Locate the cell with the specified text and output its (X, Y) center coordinate. 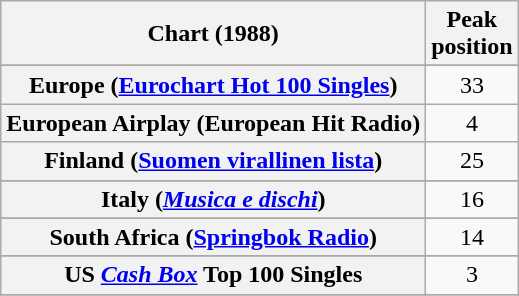
South Africa (Springbok Radio) (214, 237)
Peakposition (472, 34)
3 (472, 275)
25 (472, 161)
14 (472, 237)
4 (472, 123)
European Airplay (European Hit Radio) (214, 123)
Chart (1988) (214, 34)
16 (472, 199)
Finland (Suomen virallinen lista) (214, 161)
Italy (Musica e dischi) (214, 199)
33 (472, 85)
Europe (Eurochart Hot 100 Singles) (214, 85)
US Cash Box Top 100 Singles (214, 275)
